Pinpoint the cell where the given text exists, returning its (x, y) midpoint coordinate. 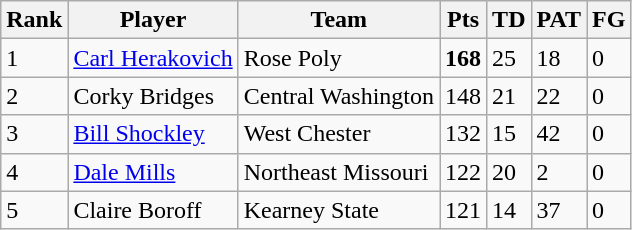
20 (509, 172)
Central Washington (338, 96)
Carl Herakovich (153, 58)
1 (34, 58)
TD (509, 20)
Corky Bridges (153, 96)
25 (509, 58)
3 (34, 134)
168 (464, 58)
42 (559, 134)
PAT (559, 20)
Dale Mills (153, 172)
15 (509, 134)
22 (559, 96)
21 (509, 96)
132 (464, 134)
Team (338, 20)
121 (464, 210)
148 (464, 96)
4 (34, 172)
122 (464, 172)
FG (608, 20)
37 (559, 210)
Claire Boroff (153, 210)
Rank (34, 20)
Rose Poly (338, 58)
Kearney State (338, 210)
Pts (464, 20)
West Chester (338, 134)
14 (509, 210)
Player (153, 20)
Northeast Missouri (338, 172)
18 (559, 58)
Bill Shockley (153, 134)
5 (34, 210)
